Capture the cell that displays the provided text and extract its (x, y) central coordinate. 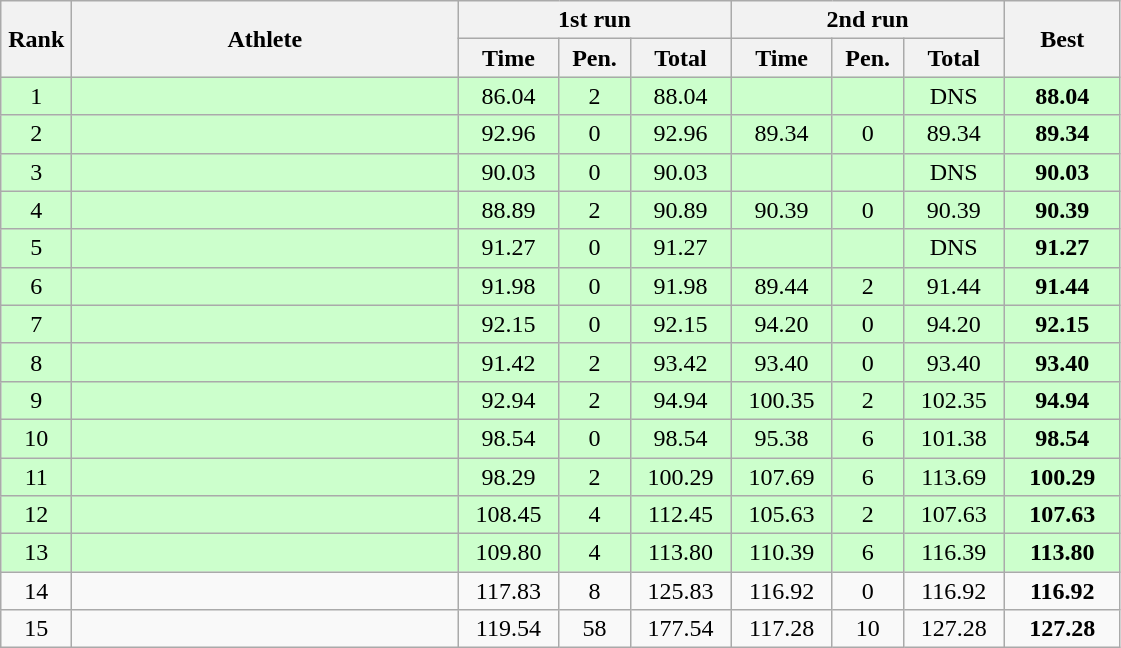
113.69 (954, 477)
12 (36, 515)
98.29 (508, 477)
91.42 (508, 362)
2nd run (868, 20)
177.54 (680, 629)
117.28 (782, 629)
116.39 (954, 553)
13 (36, 553)
117.83 (508, 591)
112.45 (680, 515)
3 (36, 172)
1 (36, 96)
1st run (594, 20)
14 (36, 591)
109.80 (508, 553)
102.35 (954, 400)
92.94 (508, 400)
95.38 (782, 438)
105.63 (782, 515)
93.42 (680, 362)
89.44 (782, 286)
Best (1062, 39)
107.69 (782, 477)
11 (36, 477)
119.54 (508, 629)
5 (36, 248)
Athlete (265, 39)
108.45 (508, 515)
58 (594, 629)
86.04 (508, 96)
9 (36, 400)
88.89 (508, 210)
110.39 (782, 553)
125.83 (680, 591)
15 (36, 629)
Rank (36, 39)
7 (36, 324)
101.38 (954, 438)
90.89 (680, 210)
100.35 (782, 400)
